Output the (X, Y) coordinate of the center of the cell containing the given text.  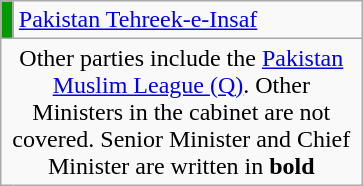
Pakistan Tehreek-e-Insaf (188, 20)
